Provide the (X, Y) coordinate of the cell's center where the given text is located.  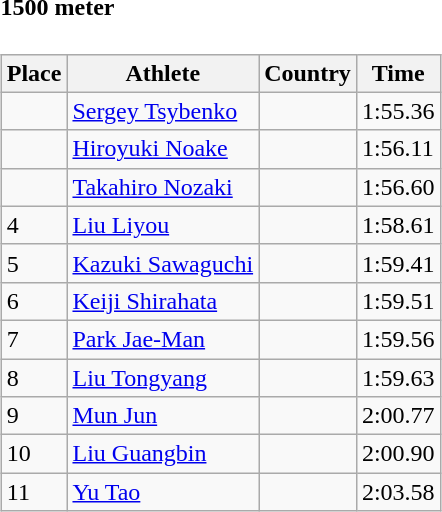
1:58.61 (398, 225)
Kazuki Sawaguchi (163, 263)
Liu Tongyang (163, 378)
Yu Tao (163, 492)
9 (34, 416)
Hiroyuki Noake (163, 149)
Liu Guangbin (163, 454)
8 (34, 378)
5 (34, 263)
1:55.36 (398, 111)
6 (34, 301)
Time (398, 73)
7 (34, 339)
4 (34, 225)
1:59.41 (398, 263)
Mun Jun (163, 416)
Liu Liyou (163, 225)
1:56.11 (398, 149)
Country (308, 73)
1:56.60 (398, 187)
2:00.90 (398, 454)
1:59.56 (398, 339)
Place (34, 73)
2:03.58 (398, 492)
10 (34, 454)
Keiji Shirahata (163, 301)
11 (34, 492)
Sergey Tsybenko (163, 111)
Park Jae-Man (163, 339)
Takahiro Nozaki (163, 187)
1:59.63 (398, 378)
2:00.77 (398, 416)
Athlete (163, 73)
1:59.51 (398, 301)
